For the text-containing cell, return its midpoint in (X, Y) coordinate format. 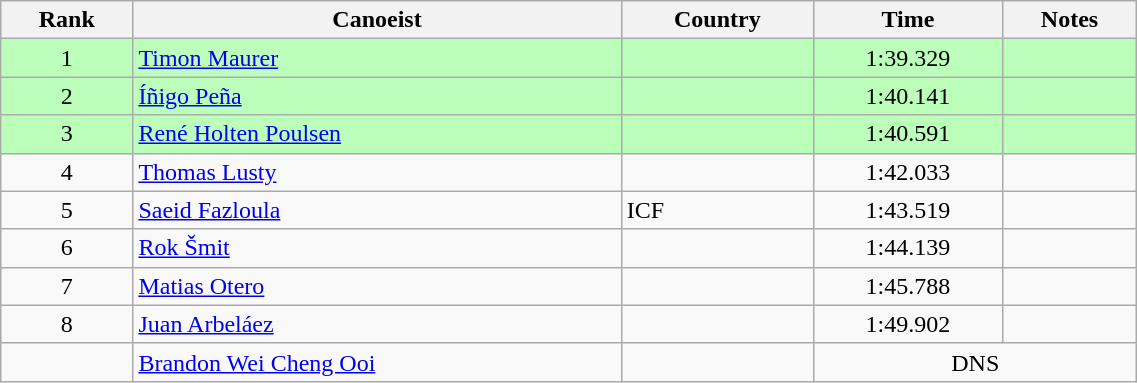
Brandon Wei Cheng Ooi (377, 362)
Rank (67, 20)
4 (67, 172)
Saeid Fazloula (377, 210)
8 (67, 324)
René Holten Poulsen (377, 134)
1:42.033 (908, 172)
Matias Otero (377, 286)
7 (67, 286)
2 (67, 96)
1:40.141 (908, 96)
1:40.591 (908, 134)
1:49.902 (908, 324)
1:45.788 (908, 286)
Íñigo Peña (377, 96)
1 (67, 58)
Time (908, 20)
Notes (1070, 20)
Thomas Lusty (377, 172)
DNS (976, 362)
5 (67, 210)
Rok Šmit (377, 248)
Juan Arbeláez (377, 324)
ICF (717, 210)
Timon Maurer (377, 58)
Canoeist (377, 20)
6 (67, 248)
1:43.519 (908, 210)
3 (67, 134)
1:44.139 (908, 248)
1:39.329 (908, 58)
Country (717, 20)
